Provide the [X, Y] coordinate of the cell's center where the given text is located.  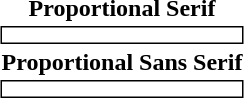
Proportional Sans Serif [122, 62]
